Determine the (x, y) coordinate at the center of the cell enclosing the given text.  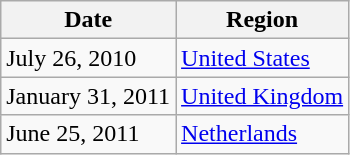
January 31, 2011 (88, 96)
Date (88, 20)
Region (262, 20)
July 26, 2010 (88, 58)
United States (262, 58)
Netherlands (262, 134)
United Kingdom (262, 96)
June 25, 2011 (88, 134)
